Search for the cell housing the specified text and yield its (X, Y) center coordinate. 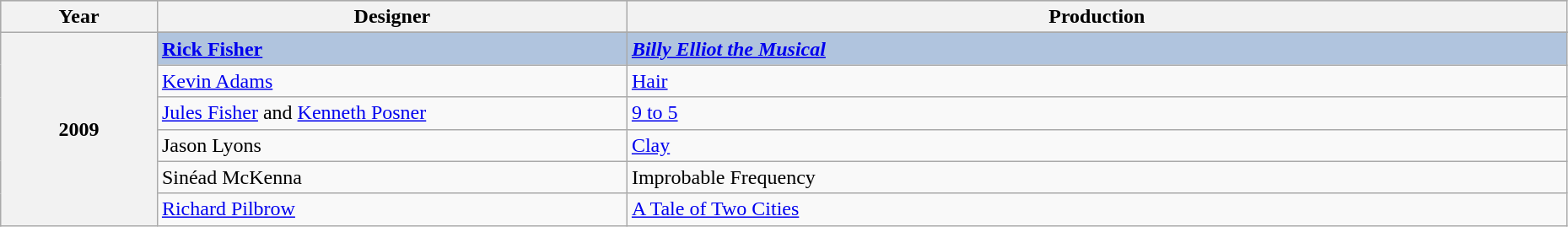
Year (79, 17)
Billy Elliot the Musical (1097, 49)
Richard Pilbrow (391, 209)
9 to 5 (1097, 113)
Jules Fisher and Kenneth Posner (391, 113)
Clay (1097, 145)
A Tale of Two Cities (1097, 209)
2009 (79, 129)
Designer (391, 17)
Kevin Adams (391, 81)
Rick Fisher (391, 49)
Production (1097, 17)
Improbable Frequency (1097, 177)
Hair (1097, 81)
Jason Lyons (391, 145)
Sinéad McKenna (391, 177)
